Identify which cell holds the provided text, then report its [x, y] central coordinate. 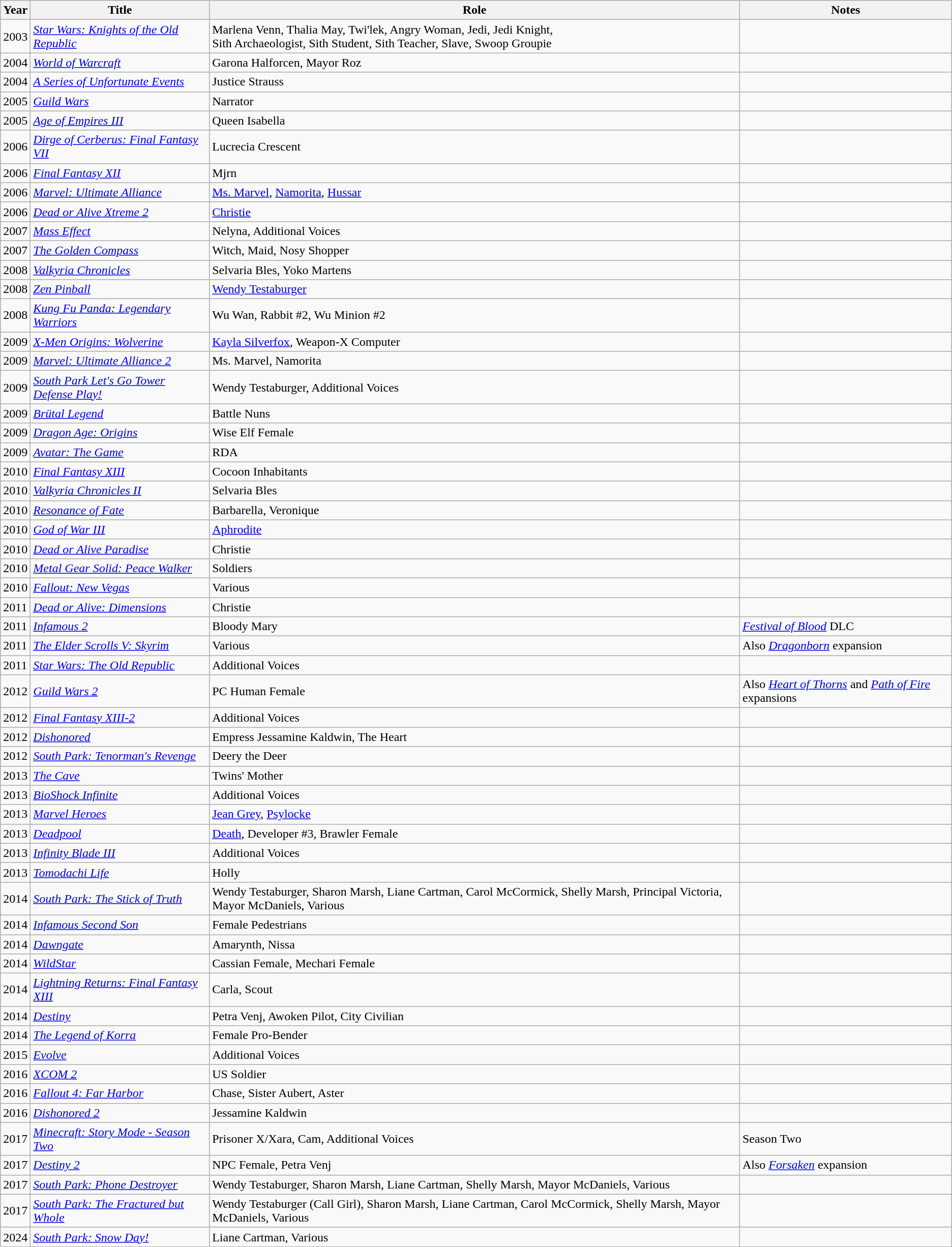
Star Wars: The Old Republic [120, 665]
Infamous Second Son [120, 925]
WildStar [120, 964]
Liane Cartman, Various [475, 1237]
Destiny 2 [120, 1165]
Dirge of Cerberus: Final Fantasy VII [120, 146]
Selvaria Bles, Yoko Martens [475, 270]
Wendy Testaburger, Additional Voices [475, 388]
Also Forsaken expansion [845, 1165]
Lightning Returns: Final Fantasy XIII [120, 990]
Destiny [120, 1016]
Avatar: The Game [120, 452]
Female Pro-Bender [475, 1035]
Year [15, 10]
Dawngate [120, 944]
Also Dragonborn expansion [845, 646]
Tomodachi Life [120, 872]
Dishonored 2 [120, 1113]
Marvel: Ultimate Alliance [120, 192]
Dragon Age: Origins [120, 433]
Aphrodite [475, 529]
RDA [475, 452]
Justice Strauss [475, 82]
Title [120, 10]
Empress Jessamine Kaldwin, The Heart [475, 737]
South Park: The Stick of Truth [120, 898]
Wendy Testaburger (Call Girl), Sharon Marsh, Liane Cartman, Carol McCormick, Shelly Marsh, Mayor McDaniels, Various [475, 1210]
Guild Wars 2 [120, 692]
South Park: Phone Destroyer [120, 1184]
Age of Empires III [120, 121]
Metal Gear Solid: Peace Walker [120, 568]
Valkyria Chronicles II [120, 491]
Fallout: New Vegas [120, 587]
Jean Grey, Psylocke [475, 814]
The Golden Compass [120, 250]
The Cave [120, 776]
Wendy Testaburger, Sharon Marsh, Liane Cartman, Shelly Marsh, Mayor McDaniels, Various [475, 1184]
Barbarella, Veronique [475, 510]
The Elder Scrolls V: Skyrim [120, 646]
BioShock Infinite [120, 795]
2003 [15, 37]
Minecraft: Story Mode - Season Two [120, 1139]
Female Pedestrians [475, 925]
Bloody Mary [475, 627]
Dishonored [120, 737]
Queen Isabella [475, 121]
Wise Elf Female [475, 433]
Evolve [120, 1055]
Infamous 2 [120, 627]
US Soldier [475, 1074]
South Park: The Fractured but Whole [120, 1210]
2024 [15, 1237]
Mjrn [475, 173]
Marvel Heroes [120, 814]
Garona Halforcen, Mayor Roz [475, 63]
Final Fantasy XII [120, 173]
Dead or Alive Paradise [120, 549]
X-Men Origins: Wolverine [120, 342]
Twins' Mother [475, 776]
Battle Nuns [475, 413]
Petra Venj, Awoken Pilot, City Civilian [475, 1016]
Deadpool [120, 834]
Brütal Legend [120, 413]
The Legend of Korra [120, 1035]
Lucrecia Crescent [475, 146]
Role [475, 10]
A Series of Unfortunate Events [120, 82]
Wendy Testaburger, Sharon Marsh, Liane Cartman, Carol McCormick, Shelly Marsh, Principal Victoria, Mayor McDaniels, Various [475, 898]
Cocoon Inhabitants [475, 471]
Holly [475, 872]
Resonance of Fate [120, 510]
NPC Female, Petra Venj [475, 1165]
Valkyria Chronicles [120, 270]
Marvel: Ultimate Alliance 2 [120, 361]
Death, Developer #3, Brawler Female [475, 834]
Witch, Maid, Nosy Shopper [475, 250]
Narrator [475, 101]
Kayla Silverfox, Weapon-X Computer [475, 342]
Carla, Scout [475, 990]
God of War III [120, 529]
Cassian Female, Mechari Female [475, 964]
Deery the Deer [475, 756]
PC Human Female [475, 692]
Zen Pinball [120, 289]
Soldiers [475, 568]
Chase, Sister Aubert, Aster [475, 1093]
2015 [15, 1055]
South Park Let's Go Tower Defense Play! [120, 388]
Notes [845, 10]
XCOM 2 [120, 1074]
Jessamine Kaldwin [475, 1113]
Season Two [845, 1139]
Marlena Venn, Thalia May, Twi'lek, Angry Woman, Jedi, Jedi Knight,Sith Archaeologist, Sith Student, Sith Teacher, Slave, Swoop Groupie [475, 37]
Final Fantasy XIII [120, 471]
Selvaria Bles [475, 491]
Kung Fu Panda: Legendary Warriors [120, 315]
Wu Wan, Rabbit #2, Wu Minion #2 [475, 315]
Mass Effect [120, 231]
World of Warcraft [120, 63]
Nelyna, Additional Voices [475, 231]
Dead or Alive: Dimensions [120, 607]
Wendy Testaburger [475, 289]
Infinity Blade III [120, 853]
Also Heart of Thorns and Path of Fire expansions [845, 692]
South Park: Snow Day! [120, 1237]
Star Wars: Knights of the Old Republic [120, 37]
Fallout 4: Far Harbor [120, 1093]
Festival of Blood DLC [845, 627]
Amarynth, Nissa [475, 944]
Guild Wars [120, 101]
Ms. Marvel, Namorita [475, 361]
Ms. Marvel, Namorita, Hussar [475, 192]
Dead or Alive Xtreme 2 [120, 212]
Final Fantasy XIII-2 [120, 718]
Prisoner X/Xara, Cam, Additional Voices [475, 1139]
South Park: Tenorman's Revenge [120, 756]
